Scan for the cell matching the given text and deliver its [x, y] coordinate at center. 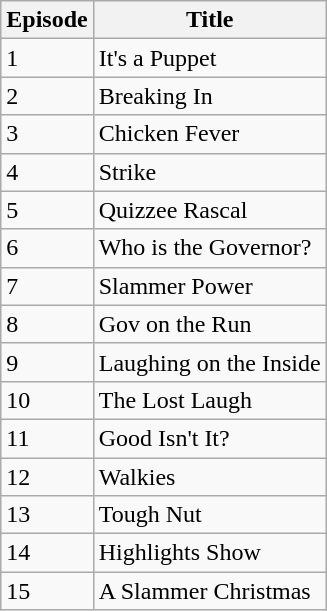
2 [47, 96]
Gov on the Run [210, 324]
3 [47, 134]
Laughing on the Inside [210, 362]
11 [47, 438]
1 [47, 58]
Who is the Governor? [210, 248]
Breaking In [210, 96]
Episode [47, 20]
Title [210, 20]
14 [47, 553]
6 [47, 248]
Chicken Fever [210, 134]
15 [47, 591]
Walkies [210, 477]
A Slammer Christmas [210, 591]
12 [47, 477]
Quizzee Rascal [210, 210]
10 [47, 400]
Tough Nut [210, 515]
Good Isn't It? [210, 438]
13 [47, 515]
Strike [210, 172]
Slammer Power [210, 286]
5 [47, 210]
7 [47, 286]
The Lost Laugh [210, 400]
Highlights Show [210, 553]
8 [47, 324]
9 [47, 362]
It's a Puppet [210, 58]
4 [47, 172]
